Scan for the cell matching the given text and deliver its [X, Y] coordinate at center. 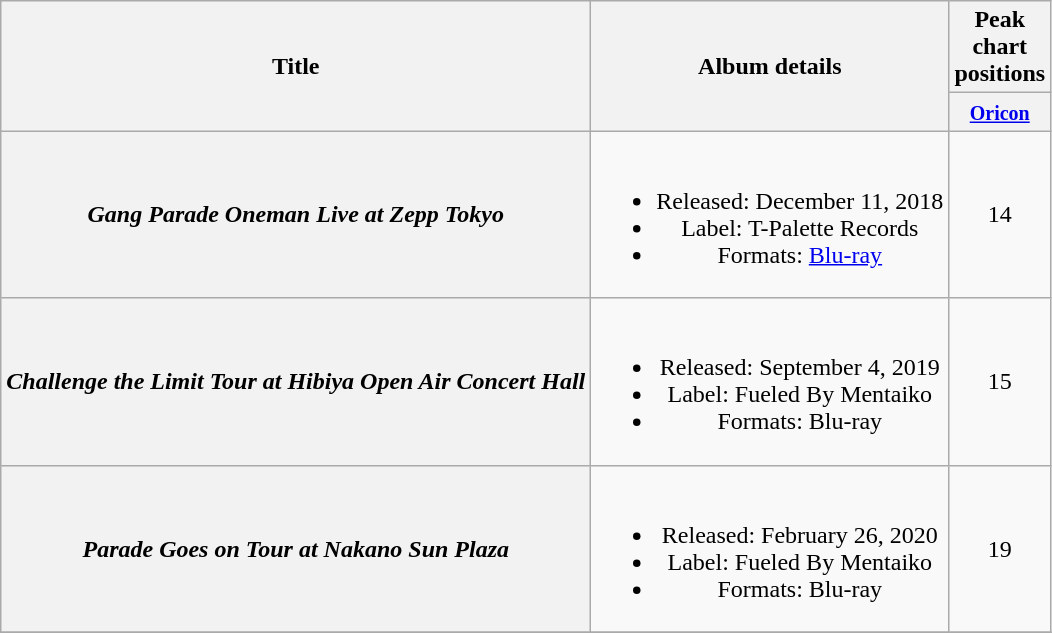
Challenge the Limit Tour at Hibiya Open Air Concert Hall [296, 382]
Album details [770, 66]
19 [1000, 548]
Title [296, 66]
Peak chart positions [1000, 47]
14 [1000, 214]
Released: September 4, 2019Label: Fueled By MentaikoFormats: Blu-ray [770, 382]
Parade Goes on Tour at Nakano Sun Plaza [296, 548]
Oricon [1000, 112]
Released: February 26, 2020Label: Fueled By MentaikoFormats: Blu-ray [770, 548]
Released: December 11, 2018Label: T-Palette RecordsFormats: Blu-ray [770, 214]
15 [1000, 382]
Gang Parade Oneman Live at Zepp Tokyo [296, 214]
